Determine the (X, Y) coordinate at the center of the cell enclosing the given text.  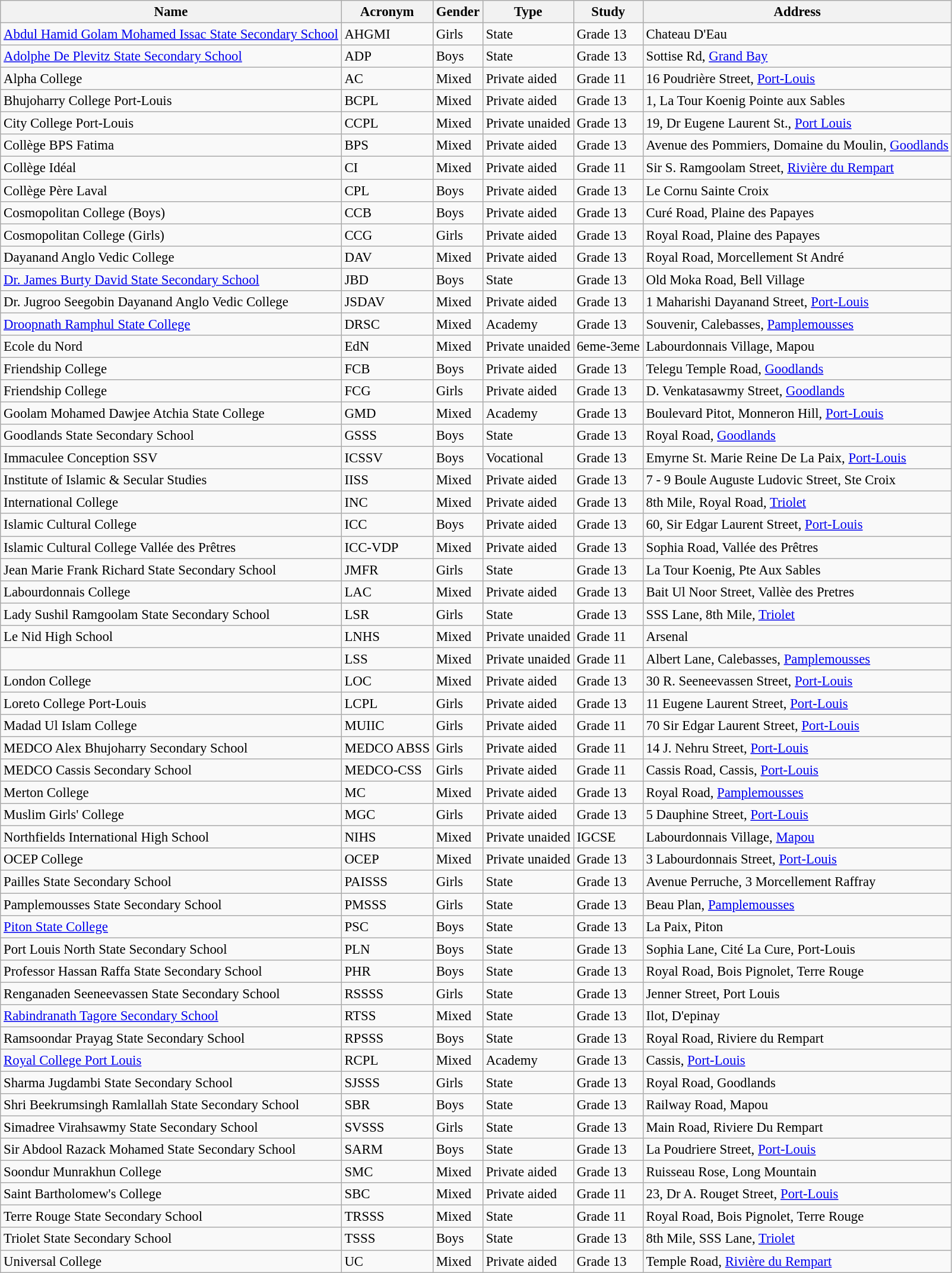
Royal Road, Plaine des Papayes (797, 235)
Cosmopolitan College (Girls) (171, 235)
Pailles State Secondary School (171, 882)
CCB (387, 212)
3 Labourdonnais Street, Port-Louis (797, 860)
Avenue Perruche, 3 Morcellement Raffray (797, 882)
Terre Rouge State Secondary School (171, 1217)
GSSS (387, 436)
Avenue des Pommiers, Domaine du Moulin, Goodlands (797, 145)
Dr. James Burty David State Secondary School (171, 280)
Acronym (387, 12)
Royal Road, Riviere du Rempart (797, 1038)
8th Mile, SSS Lane, Triolet (797, 1239)
RCPL (387, 1061)
Universal College (171, 1261)
PAISSS (387, 882)
Labourdonnais College (171, 592)
Address (797, 12)
1 Maharishi Dayanand Street, Port-Louis (797, 302)
LSS (387, 659)
ICC-VDP (387, 547)
LNHS (387, 637)
Saint Bartholomew's College (171, 1194)
SJSSS (387, 1082)
City College Port-Louis (171, 123)
Emyrne St. Marie Reine De La Paix, Port-Louis (797, 458)
IGCSE (608, 837)
SBC (387, 1194)
SVSSS (387, 1128)
Ecole du Nord (171, 347)
IISS (387, 480)
Triolet State Secondary School (171, 1239)
DAV (387, 257)
ICC (387, 525)
Alpha College (171, 79)
19, Dr Eugene Laurent St., Port Louis (797, 123)
CPL (387, 191)
Temple Road, Rivière du Rempart (797, 1261)
70 Sir Edgar Laurent Street, Port-Louis (797, 726)
BCPL (387, 101)
Type (528, 12)
Institute of Islamic & Secular Studies (171, 480)
11 Eugene Laurent Street, Port-Louis (797, 703)
Abdul Hamid Golam Mohamed Issac State Secondary School (171, 34)
Royal Road, Morcellement St André (797, 257)
MEDCO-CSS (387, 770)
Bait Ul Noor Street, Vallèe des Pretres (797, 592)
Islamic Cultural College Vallée des Prêtres (171, 547)
30 R. Seeneevassen Street, Port-Louis (797, 681)
SARM (387, 1150)
Rabindranath Tagore Secondary School (171, 1016)
JBD (387, 280)
CCPL (387, 123)
Cassis, Port-Louis (797, 1061)
OCEP College (171, 860)
Simadree Virahsawmy State Secondary School (171, 1128)
JSDAV (387, 302)
PHR (387, 971)
INC (387, 503)
JMFR (387, 570)
Piton State College (171, 926)
La Poudriere Street, Port-Louis (797, 1150)
EdN (387, 347)
Muslim Girls' College (171, 815)
Sir Abdool Razack Mohamed State Secondary School (171, 1150)
Goodlands State Secondary School (171, 436)
RTSS (387, 1016)
6eme-3eme (608, 347)
TRSSS (387, 1217)
FCG (387, 391)
Pamplemousses State Secondary School (171, 904)
LSR (387, 614)
Albert Lane, Calebasses, Pamplemousses (797, 659)
PSC (387, 926)
MUIIC (387, 726)
Royal Road, Pamplemousses (797, 793)
SMC (387, 1172)
Madad Ul Islam College (171, 726)
Goolam Mohamed Dawjee Atchia State College (171, 414)
Dr. Jugroo Seegobin Dayanand Anglo Vedic College (171, 302)
Sharma Jugdambi State Secondary School (171, 1082)
Adolphe De Plevitz State Secondary School (171, 56)
Sottise Rd, Grand Bay (797, 56)
Beau Plan, Pamplemousses (797, 904)
Le Nid High School (171, 637)
Souvenir, Calebasses, Pamplemousses (797, 324)
D. Venkatasawmy Street, Goodlands (797, 391)
Study (608, 12)
1, La Tour Koenig Pointe aux Sables (797, 101)
RSSSS (387, 993)
PLN (387, 949)
Telegu Temple Road, Goodlands (797, 369)
RPSSS (387, 1038)
Lady Sushil Ramgoolam State Secondary School (171, 614)
Soondur Munrakhun College (171, 1172)
DRSC (387, 324)
London College (171, 681)
Collège Idéal (171, 168)
Cosmopolitan College (Boys) (171, 212)
8th Mile, Royal Road, Triolet (797, 503)
Cassis Road, Cassis, Port-Louis (797, 770)
La Tour Koenig, Pte Aux Sables (797, 570)
OCEP (387, 860)
CCG (387, 235)
SSS Lane, 8th Mile, Triolet (797, 614)
Port Louis North State Secondary School (171, 949)
Collège BPS Fatima (171, 145)
MEDCO Alex Bhujoharry Secondary School (171, 748)
PMSSS (387, 904)
Jean Marie Frank Richard State Secondary School (171, 570)
La Paix, Piton (797, 926)
Islamic Cultural College (171, 525)
Dayanand Anglo Vedic College (171, 257)
Sophia Lane, Cité La Cure, Port-Louis (797, 949)
Ramsoondar Prayag State Secondary School (171, 1038)
SBR (387, 1105)
Boulevard Pitot, Monneron Hill, Port-Louis (797, 414)
FCB (387, 369)
Droopnath Ramphul State College (171, 324)
GMD (387, 414)
60, Sir Edgar Laurent Street, Port-Louis (797, 525)
AHGMI (387, 34)
Old Moka Road, Bell Village (797, 280)
Sir S. Ramgoolam Street, Rivière du Rempart (797, 168)
Sophia Road, Vallée des Prêtres (797, 547)
MC (387, 793)
NIHS (387, 837)
5 Dauphine Street, Port-Louis (797, 815)
CI (387, 168)
AC (387, 79)
UC (387, 1261)
Arsenal (797, 637)
23, Dr A. Rouget Street, Port-Louis (797, 1194)
Shri Beekrumsingh Ramlallah State Secondary School (171, 1105)
Vocational (528, 458)
Bhujoharry College Port-Louis (171, 101)
LOC (387, 681)
Renganaden Seeneevassen State Secondary School (171, 993)
International College (171, 503)
LAC (387, 592)
Le Cornu Sainte Croix (797, 191)
Loreto College Port-Louis (171, 703)
14 J. Nehru Street, Port-Louis (797, 748)
ADP (387, 56)
Professor Hassan Raffa State Secondary School (171, 971)
ICSSV (387, 458)
Chateau D'Eau (797, 34)
Jenner Street, Port Louis (797, 993)
Curé Road, Plaine des Papayes (797, 212)
MGC (387, 815)
Name (171, 12)
7 - 9 Boule Auguste Ludovic Street, Ste Croix (797, 480)
Gender (458, 12)
16 Poudrière Street, Port-Louis (797, 79)
Immaculee Conception SSV (171, 458)
BPS (387, 145)
Main Road, Riviere Du Rempart (797, 1128)
LCPL (387, 703)
Ruisseau Rose, Long Mountain (797, 1172)
Ilot, D'epinay (797, 1016)
MEDCO ABSS (387, 748)
MEDCO Cassis Secondary School (171, 770)
Royal College Port Louis (171, 1061)
Railway Road, Mapou (797, 1105)
Collège Père Laval (171, 191)
Merton College (171, 793)
Northfields International High School (171, 837)
TSSS (387, 1239)
